Provide the [x, y] coordinate of the cell's center where the given text is located.  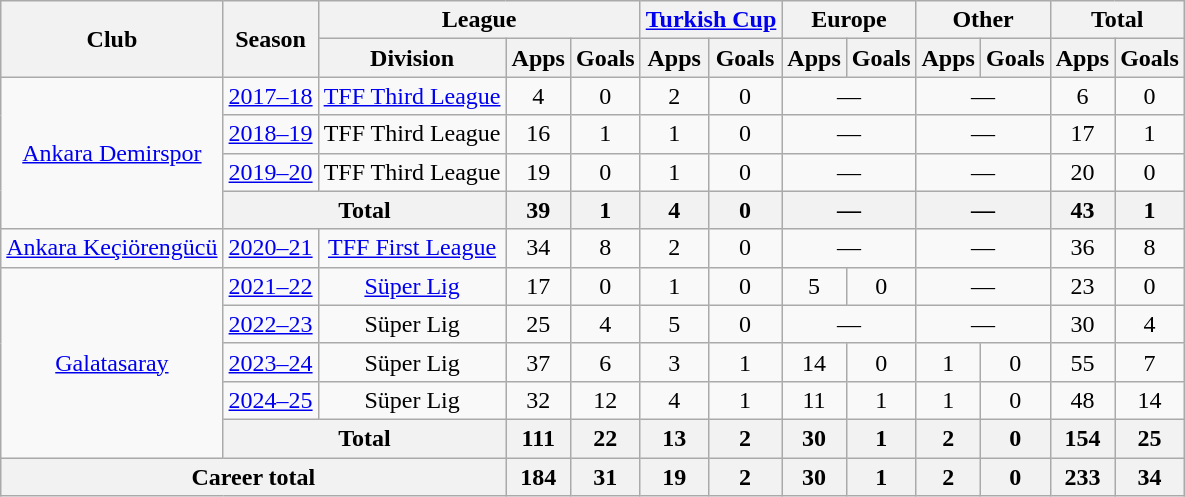
TFF First League [412, 248]
39 [538, 210]
12 [605, 400]
Europe [849, 20]
233 [1082, 477]
2022–23 [270, 324]
3 [674, 362]
154 [1082, 438]
Ankara Keçiörengücü [112, 248]
2023–24 [270, 362]
184 [538, 477]
11 [814, 400]
Season [270, 39]
2021–22 [270, 286]
Other [983, 20]
55 [1082, 362]
League [479, 20]
20 [1082, 172]
23 [1082, 286]
16 [538, 134]
7 [1150, 362]
43 [1082, 210]
2024–25 [270, 400]
13 [674, 438]
36 [1082, 248]
Division [412, 58]
32 [538, 400]
Ankara Demirspor [112, 153]
22 [605, 438]
Club [112, 39]
Galatasaray [112, 362]
37 [538, 362]
Career total [254, 477]
111 [538, 438]
48 [1082, 400]
31 [605, 477]
2019–20 [270, 172]
2020–21 [270, 248]
2018–19 [270, 134]
Turkish Cup [711, 20]
2017–18 [270, 96]
